Determine the [X, Y] coordinate at the center of the cell enclosing the given text.  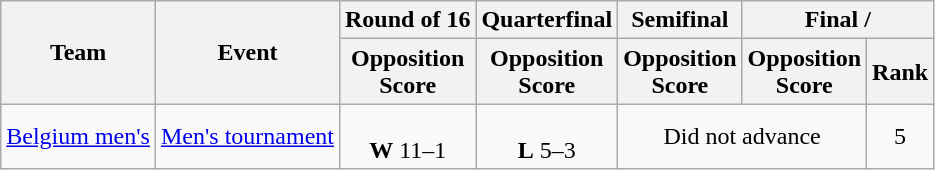
Round of 16 [407, 20]
5 [900, 136]
W 11–1 [407, 136]
Semifinal [680, 20]
L 5–3 [547, 136]
Event [247, 52]
Did not advance [742, 136]
Men's tournament [247, 136]
Rank [900, 72]
Quarterfinal [547, 20]
Team [78, 52]
Final / [838, 20]
Belgium men's [78, 136]
